From the cell containing the given text, extract its center point as [X, Y] coordinate. 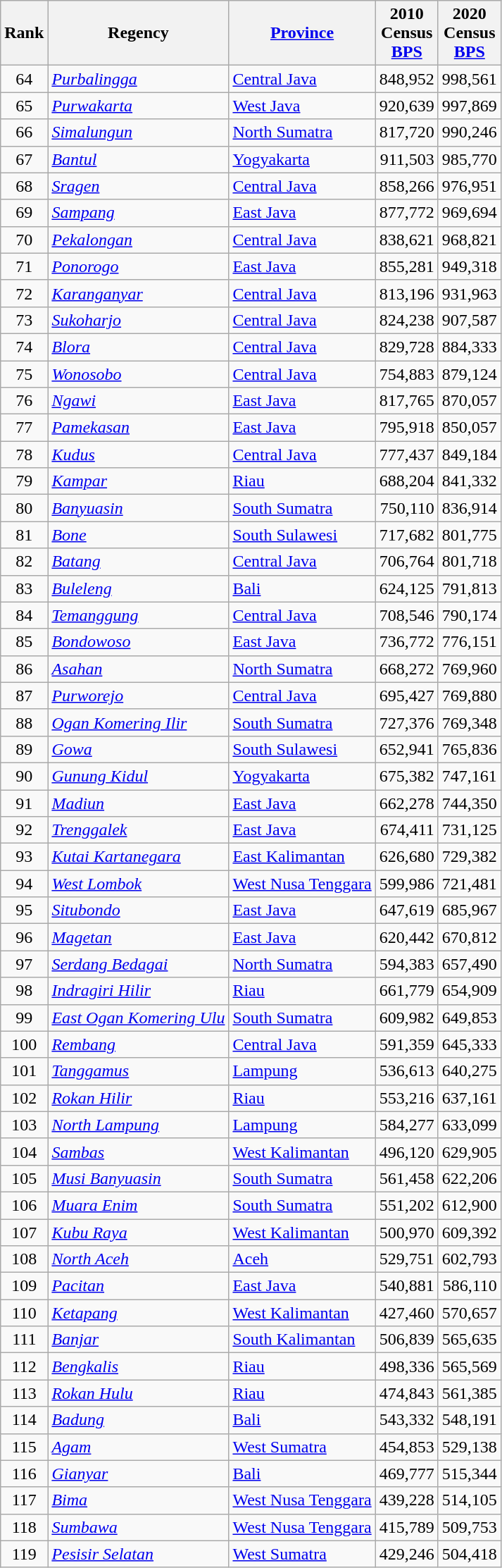
674,411 [407, 830]
976,951 [469, 186]
72 [24, 293]
911,503 [407, 159]
Muara Enim [138, 1205]
87 [24, 696]
Tanggamus [138, 1071]
Rank [24, 33]
647,619 [407, 910]
Trenggalek [138, 830]
813,196 [407, 293]
Sambas [138, 1152]
675,382 [407, 776]
94 [24, 884]
111 [24, 1340]
Serdang Bedagai [138, 964]
877,772 [407, 213]
Badung [138, 1420]
565,569 [469, 1366]
777,437 [407, 455]
Buleleng [138, 588]
North Lampung [138, 1125]
584,277 [407, 1125]
73 [24, 320]
688,204 [407, 481]
536,613 [407, 1071]
727,376 [407, 722]
695,427 [407, 696]
529,751 [407, 1259]
Sragen [138, 186]
736,772 [407, 642]
West Lombok [138, 884]
North Aceh [138, 1259]
602,793 [469, 1259]
Regency [138, 33]
78 [24, 455]
Pekalongan [138, 240]
82 [24, 562]
112 [24, 1366]
Aceh [302, 1259]
74 [24, 347]
706,764 [407, 562]
71 [24, 266]
515,344 [469, 1474]
708,546 [407, 615]
801,718 [469, 562]
429,246 [407, 1554]
116 [24, 1474]
496,120 [407, 1152]
769,348 [469, 722]
Indragiri Hilir [138, 991]
509,753 [469, 1527]
84 [24, 615]
92 [24, 830]
Kampar [138, 481]
612,900 [469, 1205]
119 [24, 1554]
86 [24, 669]
Bantul [138, 159]
70 [24, 240]
776,151 [469, 642]
106 [24, 1205]
652,941 [407, 749]
990,246 [469, 132]
Temanggung [138, 615]
790,174 [469, 615]
Madiun [138, 803]
113 [24, 1393]
920,639 [407, 106]
504,418 [469, 1554]
907,587 [469, 320]
498,336 [407, 1366]
118 [24, 1527]
858,266 [407, 186]
2010CensusBPS [407, 33]
884,333 [469, 347]
668,272 [407, 669]
Simalungun [138, 132]
540,881 [407, 1286]
836,914 [469, 508]
661,779 [407, 991]
657,490 [469, 964]
91 [24, 803]
969,694 [469, 213]
Gianyar [138, 1474]
570,657 [469, 1313]
870,057 [469, 401]
117 [24, 1500]
83 [24, 588]
Ketapang [138, 1313]
649,853 [469, 1018]
817,765 [407, 401]
998,561 [469, 79]
Bone [138, 535]
765,836 [469, 749]
801,775 [469, 535]
66 [24, 132]
Asahan [138, 669]
109 [24, 1286]
Wonosobo [138, 374]
97 [24, 964]
997,869 [469, 106]
101 [24, 1071]
Batang [138, 562]
744,350 [469, 803]
Sumbawa [138, 1527]
Province [302, 33]
754,883 [407, 374]
Ngawi [138, 401]
Sampang [138, 213]
985,770 [469, 159]
469,777 [407, 1474]
75 [24, 374]
South Kalimantan [302, 1340]
Pesisir Selatan [138, 1554]
79 [24, 481]
110 [24, 1313]
654,909 [469, 991]
879,124 [469, 374]
855,281 [407, 266]
96 [24, 937]
500,970 [407, 1233]
626,680 [407, 857]
64 [24, 79]
Sukoharjo [138, 320]
Kubu Raya [138, 1233]
415,789 [407, 1527]
640,275 [469, 1071]
104 [24, 1152]
609,392 [469, 1233]
Bondowoso [138, 642]
548,191 [469, 1420]
629,905 [469, 1152]
Musi Banyuasin [138, 1178]
105 [24, 1178]
107 [24, 1233]
662,278 [407, 803]
729,382 [469, 857]
98 [24, 991]
817,720 [407, 132]
115 [24, 1447]
88 [24, 722]
Blora [138, 347]
114 [24, 1420]
620,442 [407, 937]
Karanganyar [138, 293]
609,982 [407, 1018]
Kudus [138, 455]
108 [24, 1259]
622,206 [469, 1178]
Rembang [138, 1044]
721,481 [469, 884]
731,125 [469, 830]
East Ogan Komering Ulu [138, 1018]
474,843 [407, 1393]
850,057 [469, 428]
99 [24, 1018]
553,216 [407, 1098]
599,986 [407, 884]
637,161 [469, 1098]
685,967 [469, 910]
Situbondo [138, 910]
586,110 [469, 1286]
103 [24, 1125]
543,332 [407, 1420]
Pamekasan [138, 428]
717,682 [407, 535]
Bima [138, 1500]
77 [24, 428]
Rokan Hulu [138, 1393]
65 [24, 106]
93 [24, 857]
West Java [302, 106]
Gunung Kidul [138, 776]
645,333 [469, 1044]
89 [24, 749]
949,318 [469, 266]
427,460 [407, 1313]
102 [24, 1098]
561,385 [469, 1393]
769,880 [469, 696]
85 [24, 642]
624,125 [407, 588]
769,960 [469, 669]
Purwakarta [138, 106]
439,228 [407, 1500]
824,238 [407, 320]
791,813 [469, 588]
795,918 [407, 428]
968,821 [469, 240]
529,138 [469, 1447]
67 [24, 159]
Purbalingga [138, 79]
747,161 [469, 776]
506,839 [407, 1340]
848,952 [407, 79]
Banjar [138, 1340]
849,184 [469, 455]
551,202 [407, 1205]
90 [24, 776]
Banyuasin [138, 508]
95 [24, 910]
East Kalimantan [302, 857]
829,728 [407, 347]
Ogan Komering Ilir [138, 722]
Pacitan [138, 1286]
670,812 [469, 937]
454,853 [407, 1447]
100 [24, 1044]
841,332 [469, 481]
2020CensusBPS [469, 33]
838,621 [407, 240]
591,359 [407, 1044]
68 [24, 186]
80 [24, 508]
Rokan Hilir [138, 1098]
750,110 [407, 508]
69 [24, 213]
633,099 [469, 1125]
81 [24, 535]
Gowa [138, 749]
565,635 [469, 1340]
931,963 [469, 293]
594,383 [407, 964]
Ponorogo [138, 266]
Purworejo [138, 696]
76 [24, 401]
514,105 [469, 1500]
561,458 [407, 1178]
Agam [138, 1447]
Bengkalis [138, 1366]
Magetan [138, 937]
Kutai Kartanegara [138, 857]
